Locate the cell with the specified text and output its (X, Y) center coordinate. 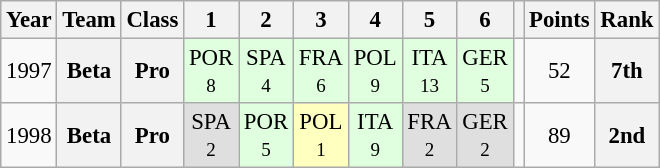
GER2 (485, 136)
Class (152, 20)
4 (375, 20)
POR8 (212, 72)
Rank (627, 20)
7th (627, 72)
1 (212, 20)
POR5 (266, 136)
POL9 (375, 72)
2 (266, 20)
5 (430, 20)
POL1 (320, 136)
ITA9 (375, 136)
Team (89, 20)
FRA2 (430, 136)
3 (320, 20)
FRA6 (320, 72)
2nd (627, 136)
SPA2 (212, 136)
1998 (29, 136)
SPA4 (266, 72)
ITA13 (430, 72)
52 (560, 72)
6 (485, 20)
1997 (29, 72)
Year (29, 20)
GER5 (485, 72)
89 (560, 136)
Points (560, 20)
